From the cell containing the given text, extract its center point as [x, y] coordinate. 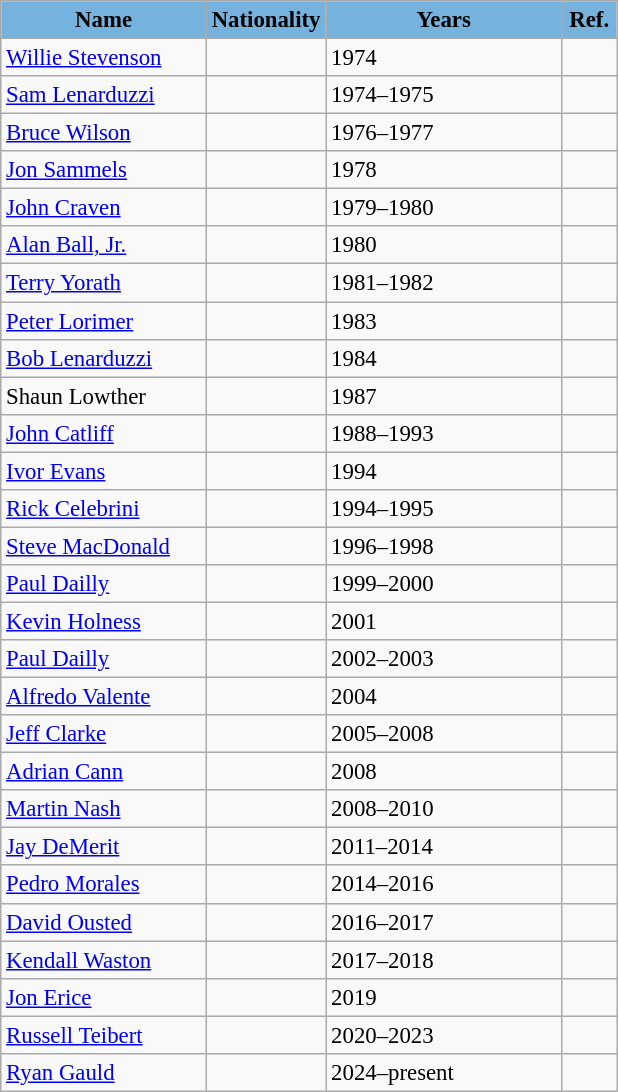
1996–1998 [444, 546]
Nationality [266, 20]
Jon Erice [104, 997]
2008 [444, 772]
2017–2018 [444, 960]
Peter Lorimer [104, 321]
Alfredo Valente [104, 697]
1978 [444, 170]
Jeff Clarke [104, 734]
Shaun Lowther [104, 396]
Alan Ball, Jr. [104, 245]
Ivor Evans [104, 471]
Jon Sammels [104, 170]
2011–2014 [444, 847]
Bob Lenarduzzi [104, 358]
2016–2017 [444, 922]
Martin Nash [104, 809]
2001 [444, 621]
1981–1982 [444, 283]
2024–present [444, 1073]
2008–2010 [444, 809]
1983 [444, 321]
1988–1993 [444, 433]
Terry Yorath [104, 283]
1974–1975 [444, 95]
Jay DeMerit [104, 847]
2002–2003 [444, 659]
Steve MacDonald [104, 546]
Years [444, 20]
Name [104, 20]
2019 [444, 997]
Adrian Cann [104, 772]
2005–2008 [444, 734]
1980 [444, 245]
Kevin Holness [104, 621]
John Craven [104, 208]
Russell Teibert [104, 1035]
Ref. [589, 20]
1994–1995 [444, 509]
2014–2016 [444, 885]
Pedro Morales [104, 885]
Willie Stevenson [104, 58]
Ryan Gauld [104, 1073]
1999–2000 [444, 584]
David Ousted [104, 922]
Rick Celebrini [104, 509]
Sam Lenarduzzi [104, 95]
Kendall Waston [104, 960]
John Catliff [104, 433]
Bruce Wilson [104, 133]
2020–2023 [444, 1035]
1976–1977 [444, 133]
1974 [444, 58]
1984 [444, 358]
2004 [444, 697]
1979–1980 [444, 208]
1994 [444, 471]
1987 [444, 396]
